Provide the [x, y] coordinate of the cell's center where the given text is located.  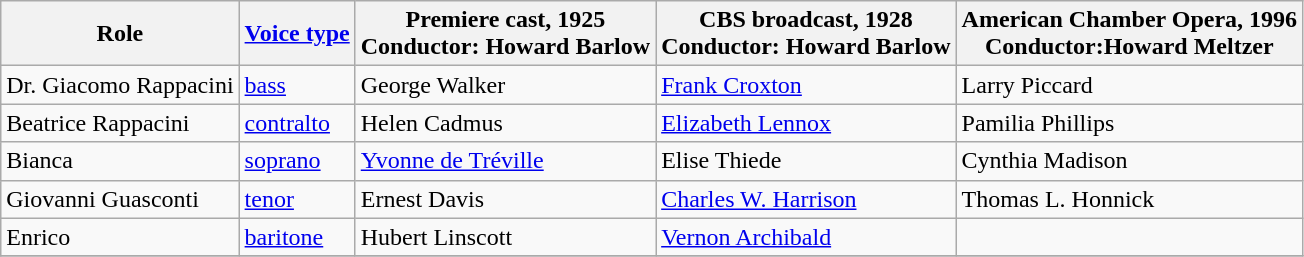
Role [120, 34]
Bianca [120, 161]
Dr. Giacomo Rappacini [120, 85]
Thomas L. Honnick [1130, 199]
Larry Piccard [1130, 85]
Premiere cast, 1925Conductor: Howard Barlow [505, 34]
Charles W. Harrison [806, 199]
Cynthia Madison [1130, 161]
Hubert Linscott [505, 237]
soprano [297, 161]
tenor [297, 199]
Yvonne de Tréville [505, 161]
Frank Croxton [806, 85]
CBS broadcast, 1928Conductor: Howard Barlow [806, 34]
American Chamber Opera, 1996Conductor:Howard Meltzer [1130, 34]
bass [297, 85]
George Walker [505, 85]
Beatrice Rappacini [120, 123]
Ernest Davis [505, 199]
Elizabeth Lennox [806, 123]
baritone [297, 237]
contralto [297, 123]
Helen Cadmus [505, 123]
Elise Thiede [806, 161]
Pamilia Phillips [1130, 123]
Voice type [297, 34]
Vernon Archibald [806, 237]
Enrico [120, 237]
Giovanni Guasconti [120, 199]
